For the text-containing cell, return its midpoint in (x, y) coordinate format. 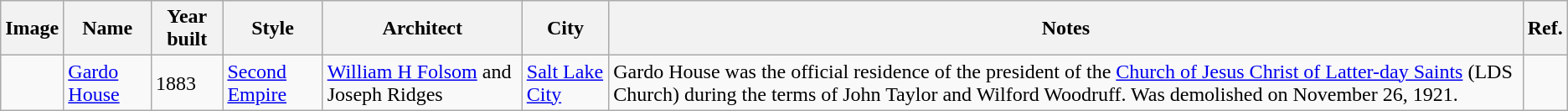
Gardo House (107, 82)
William H Folsom and Joseph Ridges (422, 82)
Second Empire (273, 82)
1883 (188, 82)
Name (107, 29)
Notes (1065, 29)
Ref. (1545, 29)
City (565, 29)
Image (32, 29)
Style (273, 29)
Salt Lake City (565, 82)
Architect (422, 29)
Year built (188, 29)
